Search for the cell housing the specified text and yield its [x, y] center coordinate. 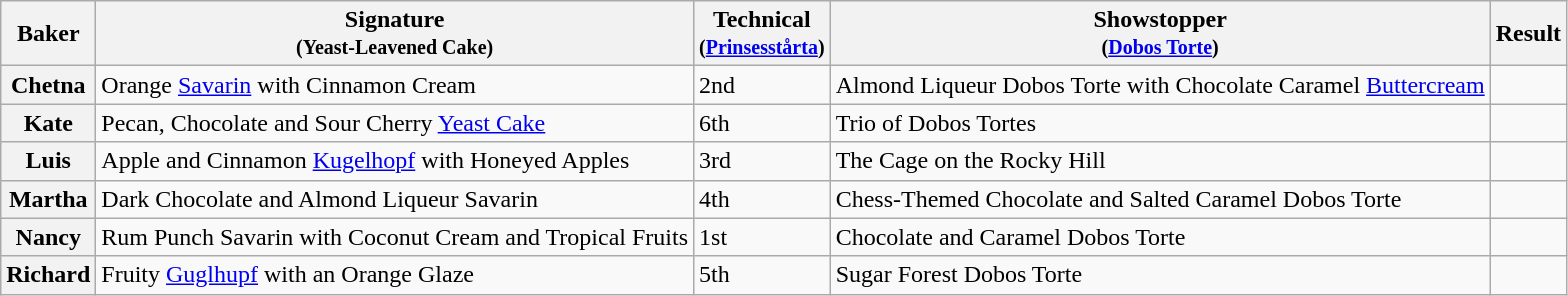
4th [762, 199]
Baker [48, 34]
6th [762, 123]
Luis [48, 161]
Almond Liqueur Dobos Torte with Chocolate Caramel Buttercream [1160, 85]
Result [1528, 34]
Nancy [48, 237]
Apple and Cinnamon Kugelhopf with Honeyed Apples [395, 161]
Chocolate and Caramel Dobos Torte [1160, 237]
Orange Savarin with Cinnamon Cream [395, 85]
Technical(Prinsesstårta) [762, 34]
Signature(Yeast-Leavened Cake) [395, 34]
Rum Punch Savarin with Coconut Cream and Tropical Fruits [395, 237]
1st [762, 237]
Showstopper(Dobos Torte) [1160, 34]
5th [762, 275]
Sugar Forest Dobos Torte [1160, 275]
Dark Chocolate and Almond Liqueur Savarin [395, 199]
The Cage on the Rocky Hill [1160, 161]
Martha [48, 199]
Richard [48, 275]
Kate [48, 123]
Chess-Themed Chocolate and Salted Caramel Dobos Torte [1160, 199]
Pecan, Chocolate and Sour Cherry Yeast Cake [395, 123]
Chetna [48, 85]
Fruity Guglhupf with an Orange Glaze [395, 275]
3rd [762, 161]
Trio of Dobos Tortes [1160, 123]
2nd [762, 85]
